Provide the [X, Y] coordinate of the cell's center where the given text is located.  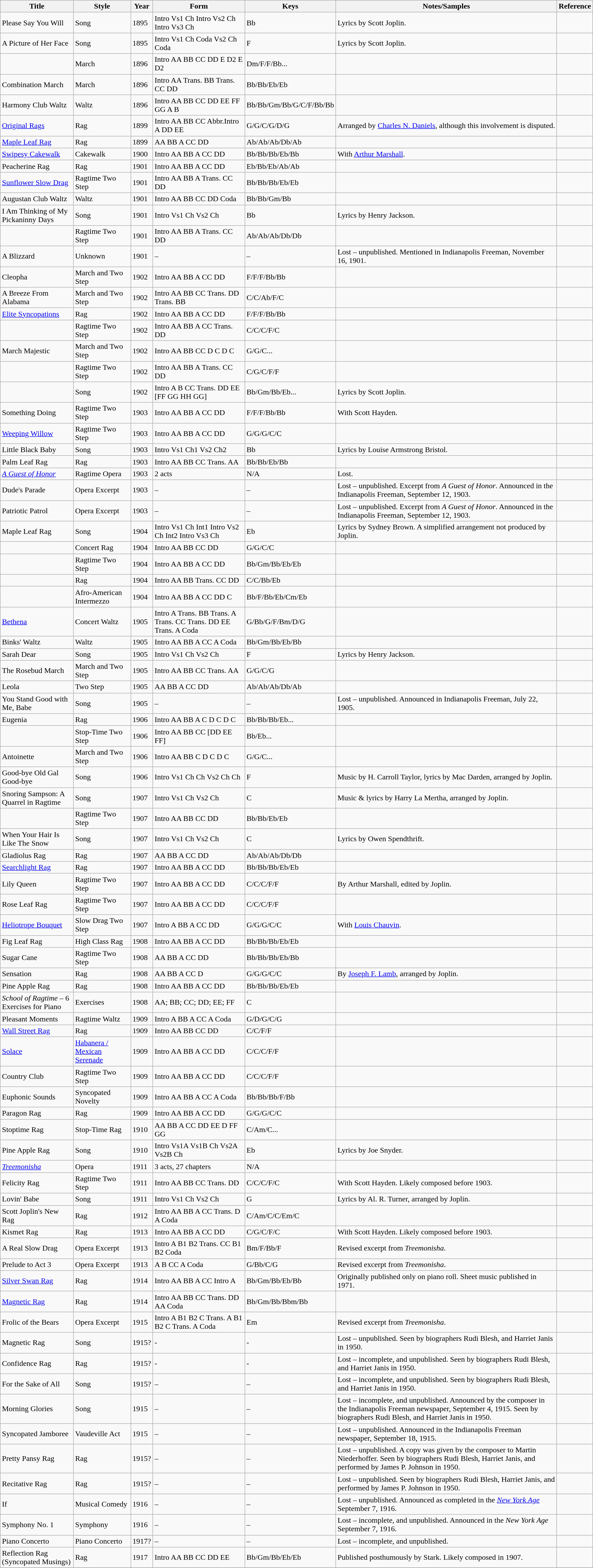
A Blizzard [37, 257]
Eb/Bb/Eb/Ab/Ab [290, 166]
G/Bb/C/G [290, 1264]
Intro AA BB CC Abbr.Intro A DD EE [199, 125]
Intro AA BB A CC Trans. D A Coda [199, 1215]
Bb/Bb/Bb/Eb... [290, 720]
By Arthur Marshall, edited by Joplin. [446, 884]
Stop-Time Two Step [102, 736]
Intro AA Trans. BB Trans. CC DD [199, 84]
Lost – unpublished. Mentioned in Indianapolis Freeman, November 16, 1901. [446, 257]
G/G/C/G [290, 670]
Vaudeville Act [102, 1434]
A Picture of Her Face [37, 43]
Lost – unpublished. Announced in Indianapolis Freeman, July 22, 1905. [446, 703]
If [37, 1504]
Lyrics by Sydney Brown. A simplified arrangement not produced by Joplin. [446, 532]
Bethena [37, 622]
AA BB A CC D [199, 974]
Intro AA BB A C D C D C [199, 720]
Lost – unpublished. Seen by biographers Rudi Blesh, Harriet Janis, and performed by James P. Johnson in 1950. [446, 1483]
Bb/Bb/Eb/Bb [290, 462]
Weeping Willow [37, 433]
Lyrics by Al. R. Turner, arranged by Joplin. [446, 1199]
Sarah Dear [37, 654]
Intro Vs1A Vs1B Ch Vs2A Vs2B Ch [199, 1150]
Sunflower Slow Drag [37, 182]
Peacherine Rag [37, 166]
G/G/C/C [290, 548]
Ragtime Opera [102, 474]
School of Ragtime – 6 Exercises for Piano [37, 1002]
You Stand Good with Me, Babe [37, 703]
Intro AA BB CC Trans. DD AA Coda [199, 1302]
Harmony Club Waltz [37, 105]
Scott Joplin's New Rag [37, 1215]
3 acts, 27 chapters [199, 1167]
Little Black Baby [37, 450]
With Scott Hayden. [446, 413]
Lost – incomplete, and unpublished. Announced in the New York Age September 7, 1916. [446, 1525]
Lost – unpublished. Seen by biographers Rudi Blesh, and Harriet Janis in 1950. [446, 1343]
Felicity Rag [37, 1183]
Intro AA BB C D C D C [199, 757]
Intro A BB A CC DD [199, 925]
Dm/F/F/Bb... [290, 64]
Morning Glories [37, 1409]
A Breeze From Alabama [37, 298]
Stop-Time Rag [102, 1130]
When Your Hair Is Like The Snow [37, 839]
Sugar Cane [37, 957]
With Louis Chauvin. [446, 925]
Published posthumously by Stark. Likely composed in 1907. [446, 1558]
Bb/Eb... [290, 736]
G/D/G/C/G [290, 1019]
Gladiolus Rag [37, 855]
Something Doing [37, 413]
Intro AA BB CC Trans. DD [199, 1183]
A Guest of Honor [37, 474]
Intro A B1 B2 C Trans. A B1 B2 C Trans. A Coda [199, 1322]
Syncopated Jamboree [37, 1434]
1917 [142, 1558]
Bb/Gm/Bb/Bbm/Bb [290, 1302]
Symphony [102, 1525]
Year [142, 6]
Intro A BB A CC A Coda [199, 1019]
Habanera / Mexican Serenade [102, 1051]
Concert Rag [102, 548]
C/Am/C/C/Em/C [290, 1215]
Rose Leaf Rag [37, 904]
Intro AA BB CC [DD EE FF] [199, 736]
Intro A Trans. BB Trans. A Trans. CC Trans. DD EE Trans. A Coda [199, 622]
G [290, 1199]
Originally published only on piano roll. Sheet music published in 1971. [446, 1281]
Stoptime Rag [37, 1130]
Opera [102, 1167]
Music by H. Carroll Taylor, lyrics by Mac Darden, arranged by Joplin. [446, 777]
Intro AA BB CC Trans. DD Trans. BB [199, 298]
Lyrics by Joe Snyder. [446, 1150]
C/C/F/F [290, 1031]
For the Sake of All [37, 1384]
Heliotrope Bouquet [37, 925]
1900 [142, 154]
Patriotic Patrol [37, 511]
C/G/C/F/C [290, 1232]
Lyrics by Owen Spendthrift. [446, 839]
Reference [575, 6]
Arranged by Charles N. Daniels, although this involvement is disputed. [446, 125]
Intro Vs1 Ch Coda Vs2 Ch Coda [199, 43]
Title [37, 6]
A Real Slow Drag [37, 1248]
Reflection Rag (Syncopated Musings) [37, 1558]
Dude's Parade [37, 490]
Slow Drag Two Step [102, 925]
Bb/Bb/Gm/Bb/G/C/F/Bb/Bb [290, 105]
Prelude to Act 3 [37, 1264]
Intro AA BB CC D C D C [199, 351]
Intro A B1 B2 Trans. CC B1 B2 Coda [199, 1248]
Intro Vs1 Ch Intro Vs2 Ch Intro Vs3 Ch [199, 23]
Paragon Rag [37, 1113]
Fig Leaf Rag [37, 941]
Music & lyrics by Harry La Mertha, arranged by Joplin. [446, 798]
C/C/Ab/F/C [290, 298]
AA BB A CC DD EE D FF GG [199, 1130]
Bb/F/Bb/Eb/Cm/Eb [290, 597]
Style [102, 6]
March Majestic [37, 351]
With Arthur Marshall. [446, 154]
Lyrics by Louise Armstrong Bristol. [446, 450]
Lovin' Babe [37, 1199]
Swipesy Cakewalk [37, 154]
Solace [37, 1051]
AA; BB; CC; DD; EE; FF [199, 1002]
Searchlight Rag [37, 867]
Bb/Bb/Bb/F/Bb [290, 1097]
Pretty Pansy Rag [37, 1459]
Exercises [102, 1002]
Bm/F/Bb/F [290, 1248]
Silver Swan Rag [37, 1281]
Intro AA BB A CC Intro A [199, 1281]
Antoinette [37, 757]
Augustan Club Waltz [37, 199]
The Rosebud March [37, 670]
I Am Thinking of My Pickaninny Days [37, 215]
Eugenia [37, 720]
Sensation [37, 974]
C/Am/C... [290, 1130]
High Class Rag [102, 941]
Em [290, 1322]
Musical Comedy [102, 1504]
Intro A B CC Trans. DD EE [FF GG HH GG] [199, 392]
Intro AA BB CC DD Coda [199, 199]
G/Bb/G/F/Bm/D/G [290, 622]
1917? [142, 1541]
Bb/Gm/Bb/Eb... [290, 392]
Bb/Bb/Gm/Bb [290, 199]
Binks' Waltz [37, 642]
Keys [290, 6]
Euphonic Sounds [37, 1097]
Kismet Rag [37, 1232]
Syncopated Novelty [102, 1097]
Original Rags [37, 125]
Ragtime Waltz [102, 1019]
Lost – incomplete, and unpublished. [446, 1541]
Confidence Rag [37, 1363]
Concert Waltz [102, 622]
Treemonisha [37, 1167]
Two Step [102, 687]
Intro AA BB CC DD EE [199, 1558]
Country Club [37, 1076]
Please Say You Will [37, 23]
Intro Vs1 Ch1 Vs2 Ch2 [199, 450]
Lost. [446, 474]
Intro Vs1 Ch Int1 Intro Vs2 Ch Int2 Intro Vs3 Ch [199, 532]
Intro AA BB A CC Trans. DD [199, 330]
Pleasant Moments [37, 1019]
Frolic of the Bears [37, 1322]
Lost – unpublished. Announced in the Indianapolis Freeman newspaper, September 18, 1915. [446, 1434]
Intro AA BB A CC DD C [199, 597]
Cleopha [37, 277]
Intro AA BB Trans. CC DD [199, 580]
Combination March [37, 84]
C/G/C/F/F [290, 371]
Palm Leaf Rag [37, 462]
Good-bye Old Gal Good-bye [37, 777]
Lost – unpublished. Announced as completed in the New York Age September 7, 1916. [446, 1504]
2 acts [199, 474]
Intro AA BB CC DD E D2 E D2 [199, 64]
Afro-American Intermezzo [102, 597]
G/G/C/G/D/G [290, 125]
Unknown [102, 257]
1912 [142, 1215]
Form [199, 6]
Leola [37, 687]
Symphony No. 1 [37, 1525]
Snoring Sampson: A Quarrel in Ragtime [37, 798]
A B CC A Coda [199, 1264]
Intro AA BB CC DD EE FF GG A B [199, 105]
Lily Queen [37, 884]
By Joseph F. Lamb, arranged by Joplin. [446, 974]
Notes/Samples [446, 6]
Cakewalk [102, 154]
Wall Street Rag [37, 1031]
C/C/Bb/Eb [290, 580]
Elite Syncopations [37, 314]
Recitative Rag [37, 1483]
Intro Vs1 Ch Ch Vs2 Ch Ch [199, 777]
